Identify which cell holds the provided text, then report its [X, Y] central coordinate. 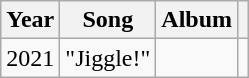
Year [30, 20]
"Jiggle!" [108, 58]
Album [197, 20]
Song [108, 20]
2021 [30, 58]
